Identify which cell holds the provided text, then report its (x, y) central coordinate. 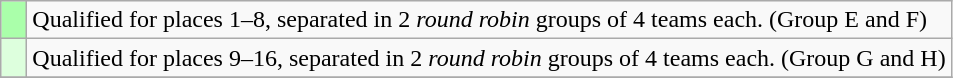
Qualified for places 1–8, separated in 2 round robin groups of 4 teams each. (Group E and F) (489, 20)
Qualified for places 9–16, separated in 2 round robin groups of 4 teams each. (Group G and H) (489, 58)
